For the text-containing cell, return its midpoint in [x, y] coordinate format. 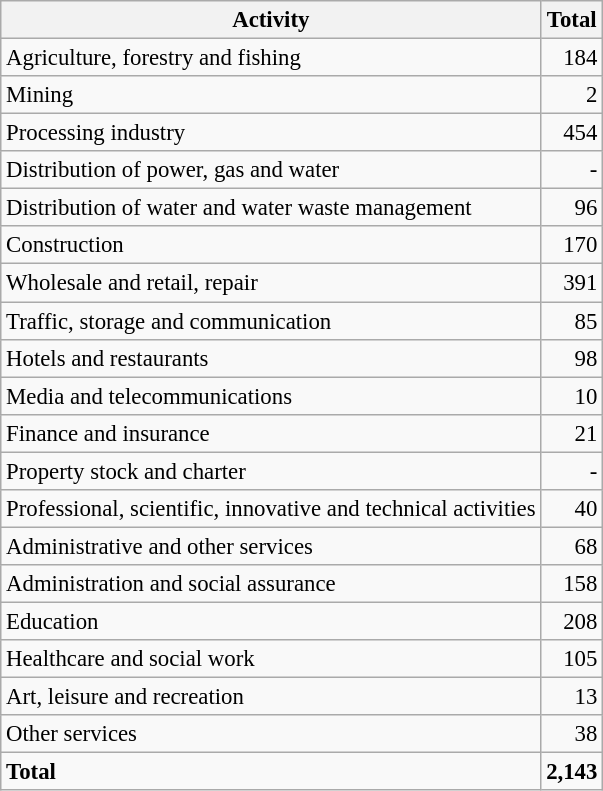
Administration and social assurance [271, 584]
Other services [271, 734]
158 [572, 584]
Mining [271, 95]
38 [572, 734]
10 [572, 396]
184 [572, 58]
Media and telecommunications [271, 396]
391 [572, 283]
Healthcare and social work [271, 659]
40 [572, 509]
85 [572, 321]
454 [572, 133]
Administrative and other services [271, 546]
105 [572, 659]
98 [572, 358]
96 [572, 208]
21 [572, 433]
Processing industry [271, 133]
208 [572, 621]
Property stock and charter [271, 471]
Construction [271, 245]
Wholesale and retail, repair [271, 283]
Distribution of power, gas and water [271, 170]
Finance and insurance [271, 433]
Professional, scientific, innovative and technical activities [271, 509]
Hotels and restaurants [271, 358]
68 [572, 546]
Art, leisure and recreation [271, 697]
2,143 [572, 772]
Education [271, 621]
Distribution of water and water waste management [271, 208]
Activity [271, 20]
2 [572, 95]
Agriculture, forestry and fishing [271, 58]
13 [572, 697]
170 [572, 245]
Traffic, storage and communication [271, 321]
